Locate the cell with the specified text and output its [x, y] center coordinate. 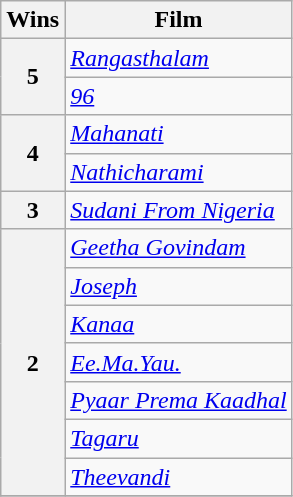
5 [33, 77]
Wins [33, 20]
96 [178, 96]
Ee.Ma.Yau. [178, 362]
Joseph [178, 286]
Pyaar Prema Kaadhal [178, 400]
Nathicharami [178, 172]
Film [178, 20]
Mahanati [178, 134]
3 [33, 210]
Geetha Govindam [178, 248]
Sudani From Nigeria [178, 210]
2 [33, 362]
Rangasthalam [178, 58]
Tagaru [178, 438]
Kanaa [178, 324]
Theevandi [178, 477]
4 [33, 153]
